Return the [X, Y] coordinate for the center point of the cell that contains the specified text.  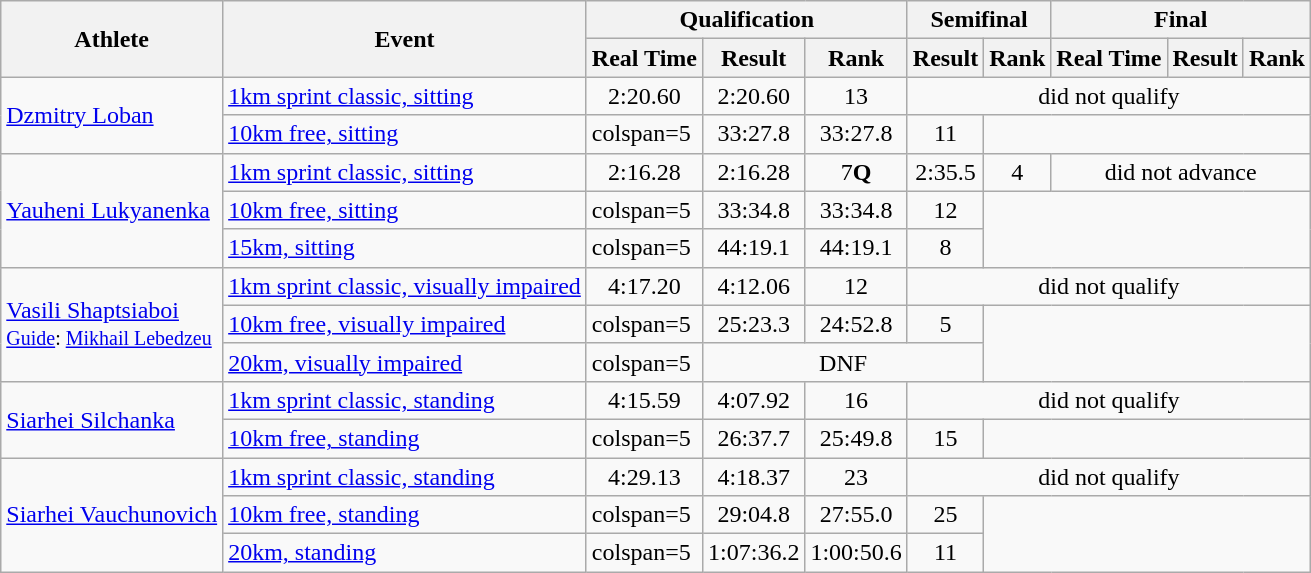
20km, standing [405, 553]
8 [945, 248]
Event [405, 39]
4 [1018, 172]
25:23.3 [754, 324]
4:12.06 [754, 286]
Final [1181, 20]
20km, visually impaired [405, 362]
4:15.59 [644, 400]
15km, sitting [405, 248]
Dzmitry Loban [112, 115]
Yauheni Lukyanenka [112, 210]
5 [945, 324]
did not advance [1181, 172]
26:37.7 [754, 438]
1:00:50.6 [856, 553]
DNF [844, 362]
Qualification [746, 20]
1km sprint classic, visually impaired [405, 286]
4:18.37 [754, 477]
15 [945, 438]
Siarhei Silchanka [112, 419]
4:29.13 [644, 477]
10km free, visually impaired [405, 324]
13 [856, 96]
25:49.8 [856, 438]
7Q [856, 172]
Semifinal [979, 20]
27:55.0 [856, 515]
25 [945, 515]
Siarhei Vauchunovich [112, 515]
4:07.92 [754, 400]
Athlete [112, 39]
23 [856, 477]
1:07:36.2 [754, 553]
2:35.5 [945, 172]
29:04.8 [754, 515]
24:52.8 [856, 324]
16 [856, 400]
Vasili ShaptsiaboiGuide: Mikhail Lebedzeu [112, 324]
4:17.20 [644, 286]
